Locate the cell with the specified text and output its (x, y) center coordinate. 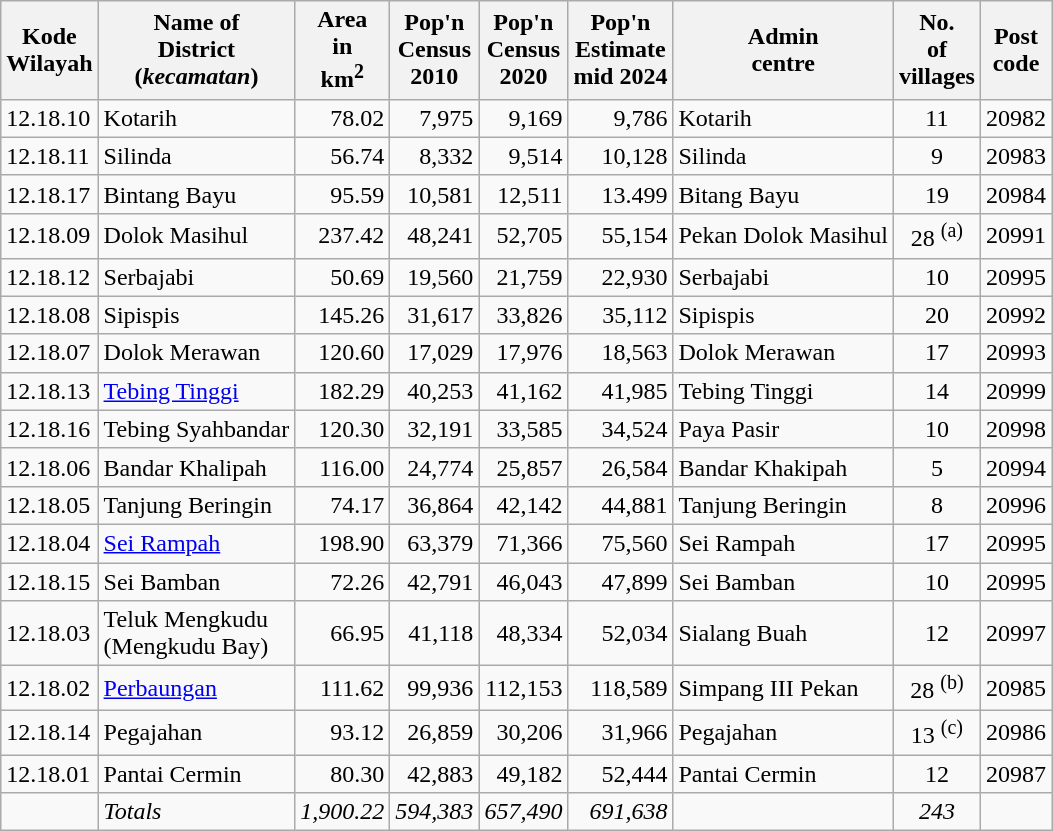
48,241 (434, 236)
44,881 (620, 505)
237.42 (342, 236)
Tebing Syahbandar (196, 429)
22,930 (620, 277)
30,206 (524, 732)
47,899 (620, 582)
12.18.08 (50, 315)
Bintang Bayu (196, 194)
52,705 (524, 236)
20 (936, 315)
55,154 (620, 236)
12.18.11 (50, 156)
13.499 (620, 194)
9 (936, 156)
111.62 (342, 688)
594,383 (434, 812)
No.ofvillages (936, 50)
12.18.12 (50, 277)
120.30 (342, 429)
12.18.02 (50, 688)
95.59 (342, 194)
657,490 (524, 812)
12.18.16 (50, 429)
182.29 (342, 391)
12.18.09 (50, 236)
20996 (1016, 505)
93.12 (342, 732)
34,524 (620, 429)
42,791 (434, 582)
9,786 (620, 118)
8 (936, 505)
28 (a) (936, 236)
14 (936, 391)
20991 (1016, 236)
74.17 (342, 505)
Pekan Dolok Masihul (783, 236)
26,584 (620, 467)
31,966 (620, 732)
33,826 (524, 315)
46,043 (524, 582)
42,883 (434, 774)
116.00 (342, 467)
Perbaungan (196, 688)
120.60 (342, 353)
8,332 (434, 156)
12.18.10 (50, 118)
198.90 (342, 543)
Admin centre (783, 50)
12.18.17 (50, 194)
80.30 (342, 774)
52,034 (620, 634)
41,118 (434, 634)
12.18.06 (50, 467)
12.18.14 (50, 732)
20998 (1016, 429)
12,511 (524, 194)
112,153 (524, 688)
36,864 (434, 505)
56.74 (342, 156)
11 (936, 118)
Bandar Khalipah (196, 467)
118,589 (620, 688)
9,514 (524, 156)
20994 (1016, 467)
31,617 (434, 315)
35,112 (620, 315)
12.18.04 (50, 543)
72.26 (342, 582)
21,759 (524, 277)
Dolok Masihul (196, 236)
Area in km2 (342, 50)
7,975 (434, 118)
243 (936, 812)
12.18.15 (50, 582)
20985 (1016, 688)
48,334 (524, 634)
12.18.07 (50, 353)
99,936 (434, 688)
20993 (1016, 353)
Pop'nCensus2010 (434, 50)
Name ofDistrict(kecamatan) (196, 50)
20986 (1016, 732)
Kode Wilayah (50, 50)
40,253 (434, 391)
17,976 (524, 353)
Paya Pasir (783, 429)
32,191 (434, 429)
Bandar Khakipah (783, 467)
Pop'nEstimatemid 2024 (620, 50)
1,900.22 (342, 812)
10,128 (620, 156)
49,182 (524, 774)
20984 (1016, 194)
75,560 (620, 543)
78.02 (342, 118)
Simpang III Pekan (783, 688)
25,857 (524, 467)
42,142 (524, 505)
18,563 (620, 353)
Sialang Buah (783, 634)
Teluk Mengkudu (Mengkudu Bay) (196, 634)
5 (936, 467)
13 (c) (936, 732)
50.69 (342, 277)
20999 (1016, 391)
24,774 (434, 467)
20987 (1016, 774)
12.18.05 (50, 505)
145.26 (342, 315)
28 (b) (936, 688)
26,859 (434, 732)
71,366 (524, 543)
20997 (1016, 634)
52,444 (620, 774)
12.18.13 (50, 391)
19 (936, 194)
17,029 (434, 353)
Totals (196, 812)
691,638 (620, 812)
9,169 (524, 118)
41,162 (524, 391)
10,581 (434, 194)
66.95 (342, 634)
Postcode (1016, 50)
12.18.01 (50, 774)
20992 (1016, 315)
41,985 (620, 391)
19,560 (434, 277)
Pop'nCensus2020 (524, 50)
33,585 (524, 429)
63,379 (434, 543)
20982 (1016, 118)
Bitang Bayu (783, 194)
12.18.03 (50, 634)
20983 (1016, 156)
